Detect which cell encompasses the target text, then output its (X, Y) center coordinate. 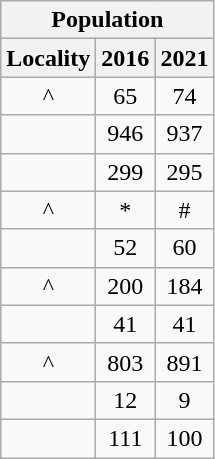
184 (184, 286)
2016 (126, 58)
* (126, 210)
111 (126, 438)
74 (184, 96)
295 (184, 172)
803 (126, 362)
Population (108, 20)
299 (126, 172)
65 (126, 96)
# (184, 210)
946 (126, 134)
52 (126, 248)
2021 (184, 58)
100 (184, 438)
200 (126, 286)
9 (184, 400)
937 (184, 134)
Locality (48, 58)
891 (184, 362)
12 (126, 400)
60 (184, 248)
